Extract the (x, y) coordinate from the center of the cell holding the provided text.  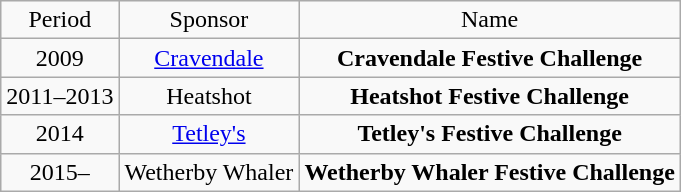
Sponsor (209, 20)
Wetherby Whaler Festive Challenge (490, 172)
Cravendale Festive Challenge (490, 58)
Heatshot Festive Challenge (490, 96)
Heatshot (209, 96)
Tetley's Festive Challenge (490, 134)
Wetherby Whaler (209, 172)
Period (60, 20)
Tetley's (209, 134)
Cravendale (209, 58)
2015– (60, 172)
2009 (60, 58)
2011–2013 (60, 96)
Name (490, 20)
2014 (60, 134)
